Locate the cell with the specified text and output its [x, y] center coordinate. 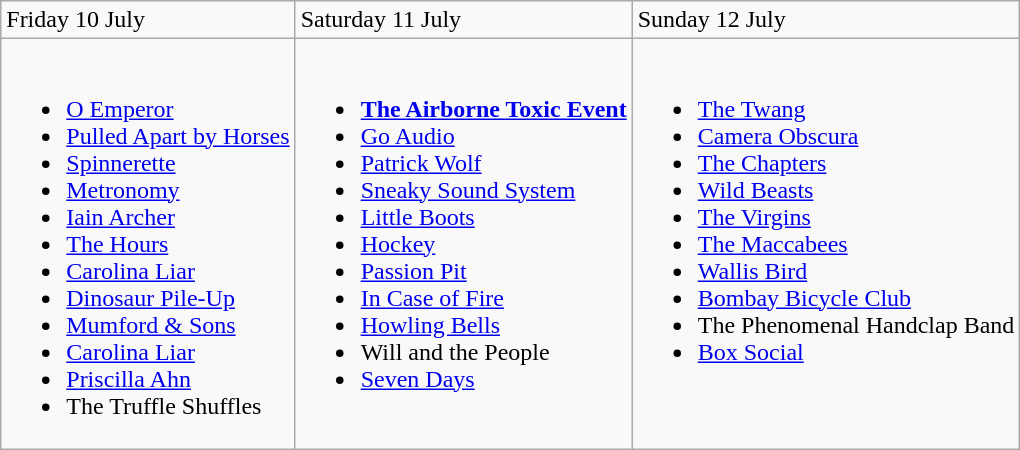
The TwangCamera ObscuraThe ChaptersWild BeastsThe VirginsThe MaccabeesWallis BirdBombay Bicycle ClubThe Phenomenal Handclap BandBox Social [826, 244]
Saturday 11 July [464, 20]
Friday 10 July [148, 20]
The Airborne Toxic EventGo AudioPatrick WolfSneaky Sound SystemLittle BootsHockeyPassion PitIn Case of FireHowling BellsWill and the PeopleSeven Days [464, 244]
Sunday 12 July [826, 20]
